Identify which cell holds the provided text, then report its (x, y) central coordinate. 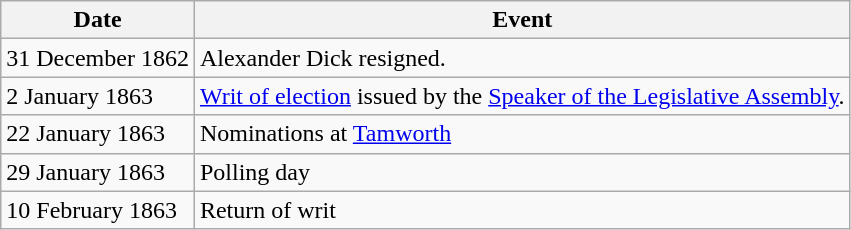
Date (98, 20)
Polling day (522, 172)
22 January 1863 (98, 134)
10 February 1863 (98, 210)
Return of writ (522, 210)
2 January 1863 (98, 96)
Nominations at Tamworth (522, 134)
Writ of election issued by the Speaker of the Legislative Assembly. (522, 96)
Alexander Dick resigned. (522, 58)
Event (522, 20)
29 January 1863 (98, 172)
31 December 1862 (98, 58)
